From the cell containing the given text, extract its center point as [x, y] coordinate. 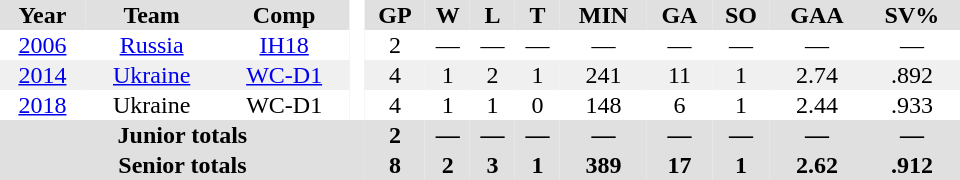
Team [152, 15]
2018 [42, 105]
SO [741, 15]
11 [680, 75]
241 [604, 75]
Junior totals [182, 135]
0 [538, 105]
2.62 [817, 165]
2.44 [817, 105]
L [492, 15]
148 [604, 105]
389 [604, 165]
.933 [912, 105]
W [448, 15]
17 [680, 165]
Russia [152, 45]
6 [680, 105]
Senior totals [182, 165]
GP [395, 15]
.912 [912, 165]
MIN [604, 15]
2006 [42, 45]
2014 [42, 75]
GAA [817, 15]
.892 [912, 75]
Comp [284, 15]
Year [42, 15]
T [538, 15]
SV% [912, 15]
IH18 [284, 45]
2.74 [817, 75]
8 [395, 165]
GA [680, 15]
3 [492, 165]
